Capture the cell that displays the provided text and extract its (x, y) central coordinate. 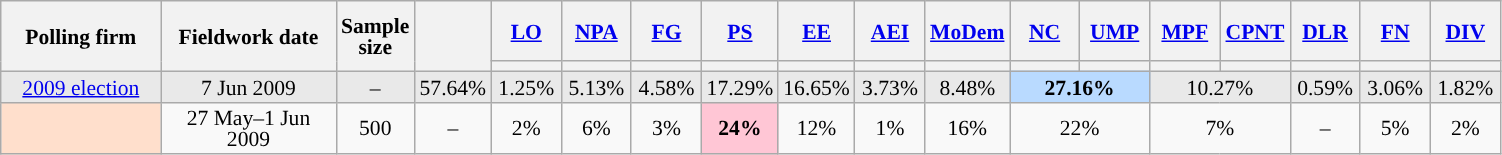
EE (816, 31)
Polling firm (81, 36)
FG (666, 31)
LO (526, 31)
22% (1080, 128)
1.25% (526, 86)
57.64% (452, 86)
5.13% (596, 86)
8.48% (967, 86)
FN (1395, 31)
16% (967, 128)
Fieldwork date (248, 36)
7% (1220, 128)
7 Jun 2009 (248, 86)
MoDem (967, 31)
UMP (1115, 31)
3.06% (1395, 86)
24% (740, 128)
500 (375, 128)
NPA (596, 31)
16.65% (816, 86)
27.16% (1080, 86)
27 May–1 Jun 2009 (248, 128)
2009 election (81, 86)
3.73% (890, 86)
4.58% (666, 86)
CPNT (1255, 31)
1% (890, 128)
17.29% (740, 86)
PS (740, 31)
NC (1045, 31)
5% (1395, 128)
3% (666, 128)
12% (816, 128)
MPF (1185, 31)
Samplesize (375, 36)
DLR (1325, 31)
DIV (1465, 31)
0.59% (1325, 86)
AEI (890, 31)
6% (596, 128)
1.82% (1465, 86)
10.27% (1220, 86)
